Find where the given text appears and provide that cell's center as (X, Y) coordinate. 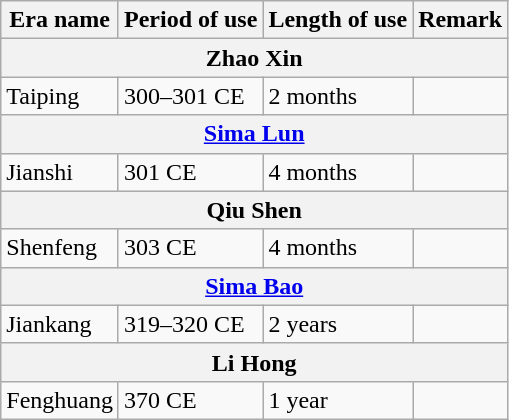
Remark (460, 20)
Li Hong (254, 362)
2 months (338, 96)
Taiping (60, 96)
Jianshi (60, 172)
301 CE (190, 172)
1 year (338, 400)
Era name (60, 20)
Jiankang (60, 324)
Qiu Shen (254, 210)
370 CE (190, 400)
Length of use (338, 20)
Shenfeng (60, 248)
Sima Bao (254, 286)
303 CE (190, 248)
Zhao Xin (254, 58)
300–301 CE (190, 96)
319–320 CE (190, 324)
Sima Lun (254, 134)
2 years (338, 324)
Period of use (190, 20)
Fenghuang (60, 400)
